Find where the given text appears and provide that cell's center as (X, Y) coordinate. 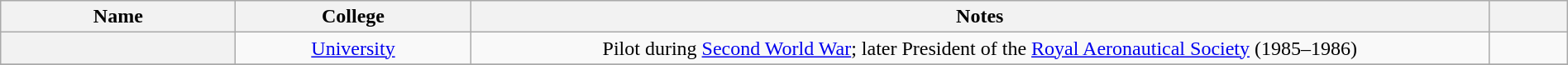
Name (118, 17)
College (353, 17)
Notes (979, 17)
Pilot during Second World War; later President of the Royal Aeronautical Society (1985–1986) (979, 48)
University (353, 48)
